Return [X, Y] of the center of cell containing provided text 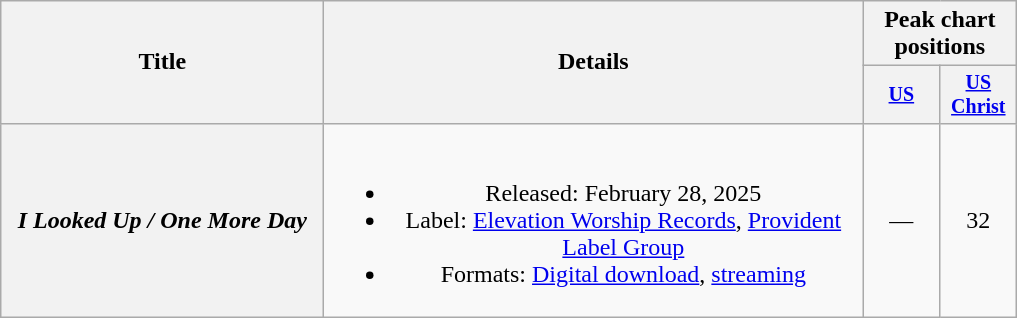
Peak chart positions [940, 34]
Released: February 28, 2025Label: Elevation Worship Records, Provident Label GroupFormats: Digital download, streaming [594, 220]
— [902, 220]
Title [162, 62]
I Looked Up / One More Day [162, 220]
32 [978, 220]
USChrist [978, 94]
US [902, 94]
Details [594, 62]
